Find where the given text appears and provide that cell's center as [X, Y] coordinate. 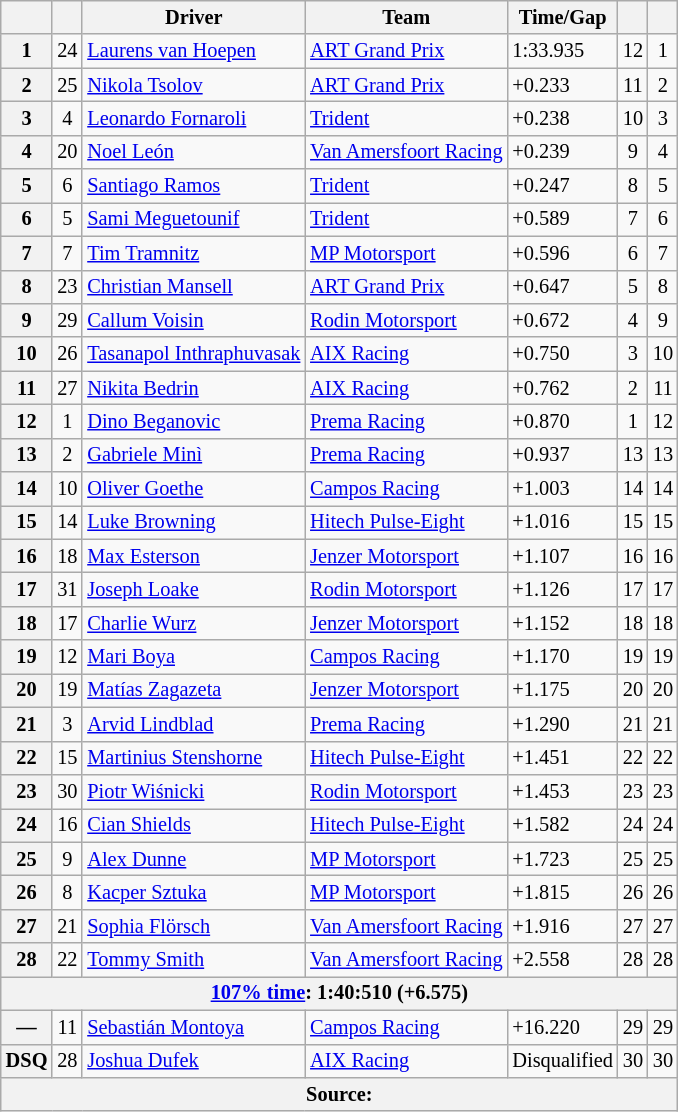
Luke Browning [194, 522]
Leonardo Fornaroli [194, 118]
Nikita Bedrin [194, 388]
+0.672 [562, 320]
+1.916 [562, 926]
107% time: 1:40:510 (+6.575) [340, 993]
— [27, 1027]
+0.247 [562, 186]
+1.016 [562, 522]
Laurens van Hoepen [194, 51]
Christian Mansell [194, 287]
+0.239 [562, 152]
+1.107 [562, 556]
Charlie Wurz [194, 623]
+1.453 [562, 791]
Noel León [194, 152]
Alex Dunne [194, 859]
+1.170 [562, 657]
+2.558 [562, 960]
Team [406, 17]
Nikola Tsolov [194, 85]
+0.647 [562, 287]
Piotr Wiśnicki [194, 791]
+0.750 [562, 354]
Martinius Stenshorne [194, 758]
+16.220 [562, 1027]
Disqualified [562, 1061]
+1.175 [562, 690]
+0.238 [562, 118]
Santiago Ramos [194, 186]
Sophia Flörsch [194, 926]
+0.937 [562, 455]
Kacper Sztuka [194, 892]
Time/Gap [562, 17]
+0.589 [562, 219]
+1.815 [562, 892]
Tommy Smith [194, 960]
+1.582 [562, 825]
Callum Voisin [194, 320]
+1.290 [562, 724]
31 [67, 589]
Joseph Loake [194, 589]
Tasanapol Inthraphuvasak [194, 354]
+0.233 [562, 85]
Joshua Dufek [194, 1061]
Driver [194, 17]
DSQ [27, 1061]
+1.126 [562, 589]
+1.152 [562, 623]
Mari Boya [194, 657]
Tim Tramnitz [194, 253]
+1.003 [562, 489]
Cian Shields [194, 825]
+1.451 [562, 758]
Sebastián Montoya [194, 1027]
Arvid Lindblad [194, 724]
Sami Meguetounif [194, 219]
+0.762 [562, 388]
1:33.935 [562, 51]
Oliver Goethe [194, 489]
+0.596 [562, 253]
Gabriele Minì [194, 455]
Max Esterson [194, 556]
Source: [340, 1094]
+1.723 [562, 859]
Dino Beganovic [194, 421]
+0.870 [562, 421]
Matías Zagazeta [194, 690]
